Search for the cell housing the specified text and yield its (x, y) center coordinate. 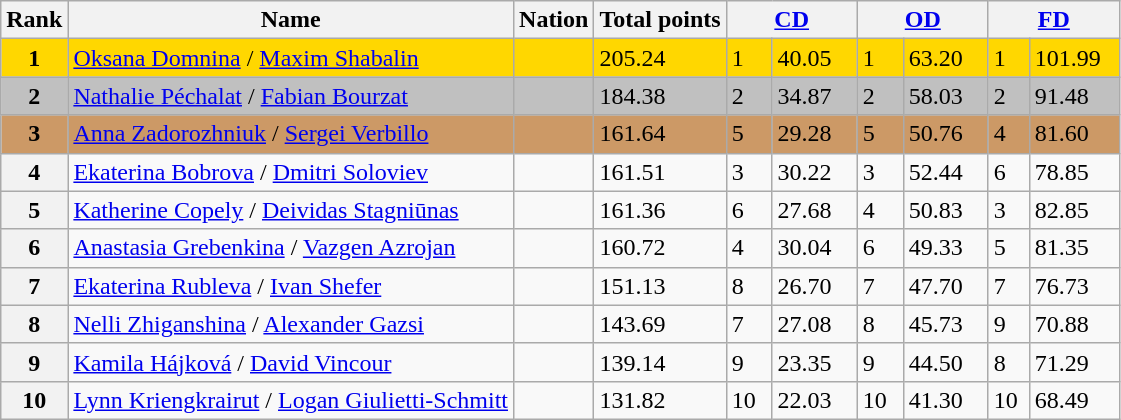
27.08 (814, 324)
Nelli Zhiganshina / Alexander Gazsi (291, 324)
Oksana Domnina / Maxim Shabalin (291, 58)
68.49 (1074, 400)
143.69 (660, 324)
50.83 (946, 210)
45.73 (946, 324)
30.22 (814, 172)
Ekaterina Bobrova / Dmitri Soloviev (291, 172)
Kamila Hájková / David Vincour (291, 362)
71.29 (1074, 362)
26.70 (814, 286)
49.33 (946, 248)
47.70 (946, 286)
101.99 (1074, 58)
44.50 (946, 362)
184.38 (660, 96)
27.68 (814, 210)
40.05 (814, 58)
Total points (660, 20)
Lynn Kriengkrairut / Logan Giulietti-Schmitt (291, 400)
22.03 (814, 400)
78.85 (1074, 172)
161.51 (660, 172)
161.36 (660, 210)
161.64 (660, 134)
82.85 (1074, 210)
FD (1054, 20)
Name (291, 20)
CD (792, 20)
50.76 (946, 134)
139.14 (660, 362)
Katherine Copely / Deividas Stagniūnas (291, 210)
30.04 (814, 248)
151.13 (660, 286)
160.72 (660, 248)
70.88 (1074, 324)
Nation (554, 20)
23.35 (814, 362)
Rank (34, 20)
52.44 (946, 172)
Anna Zadorozhniuk / Sergei Verbillo (291, 134)
Anastasia Grebenkina / Vazgen Azrojan (291, 248)
34.87 (814, 96)
131.82 (660, 400)
91.48 (1074, 96)
Nathalie Péchalat / Fabian Bourzat (291, 96)
205.24 (660, 58)
81.35 (1074, 248)
41.30 (946, 400)
81.60 (1074, 134)
OD (922, 20)
76.73 (1074, 286)
58.03 (946, 96)
63.20 (946, 58)
Ekaterina Rubleva / Ivan Shefer (291, 286)
29.28 (814, 134)
